Return the [X, Y] coordinate for the center point of the cell that contains the specified text.  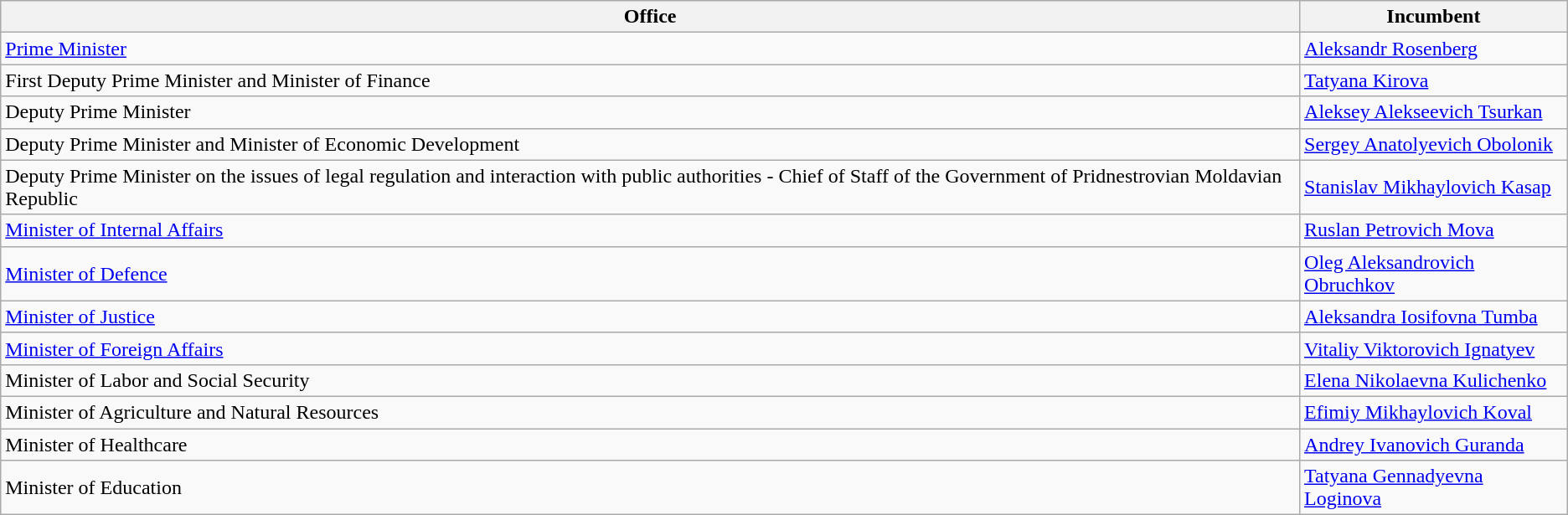
Minister of Labor and Social Security [650, 380]
Minister of Internal Affairs [650, 230]
Minister of Justice [650, 317]
Vitaliy Viktorovich Ignatyev [1434, 348]
Office [650, 17]
Andrey Ivanovich Guranda [1434, 445]
Minister of Agriculture and Natural Resources [650, 412]
Aleksandra Iosifovna Tumba [1434, 317]
Minister of Foreign Affairs [650, 348]
First Deputy Prime Minister and Minister of Finance [650, 80]
Ruslan Petrovich Mova [1434, 230]
Deputy Prime Minister and Minister of Economic Development [650, 144]
Sergey Anatolyevich Obolonik [1434, 144]
Elena Nikolaevna Kulichenko [1434, 380]
Minister of Defence [650, 273]
Incumbent [1434, 17]
Stanislav Mikhaylovich Kasap [1434, 188]
Minister of Healthcare [650, 445]
Oleg Aleksandrovich Obruchkov [1434, 273]
Aleksey Alekseevich Tsurkan [1434, 112]
Tatyana Gennadyevna Loginova [1434, 487]
Minister of Education [650, 487]
Prime Minister [650, 49]
Efimiy Mikhaylovich Koval [1434, 412]
Aleksandr Rosenberg [1434, 49]
Tatyana Kirova [1434, 80]
Deputy Prime Minister [650, 112]
